Locate the cell with the specified text and output its [X, Y] center coordinate. 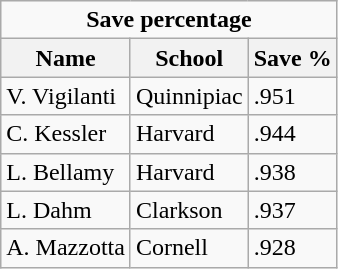
Quinnipiac [189, 96]
L. Bellamy [66, 172]
.938 [292, 172]
A. Mazzotta [66, 248]
.951 [292, 96]
Name [66, 58]
Cornell [189, 248]
.937 [292, 210]
V. Vigilanti [66, 96]
Save % [292, 58]
C. Kessler [66, 134]
School [189, 58]
Save percentage [169, 20]
Clarkson [189, 210]
.928 [292, 248]
.944 [292, 134]
L. Dahm [66, 210]
